Detect which cell encompasses the target text, then output its (X, Y) center coordinate. 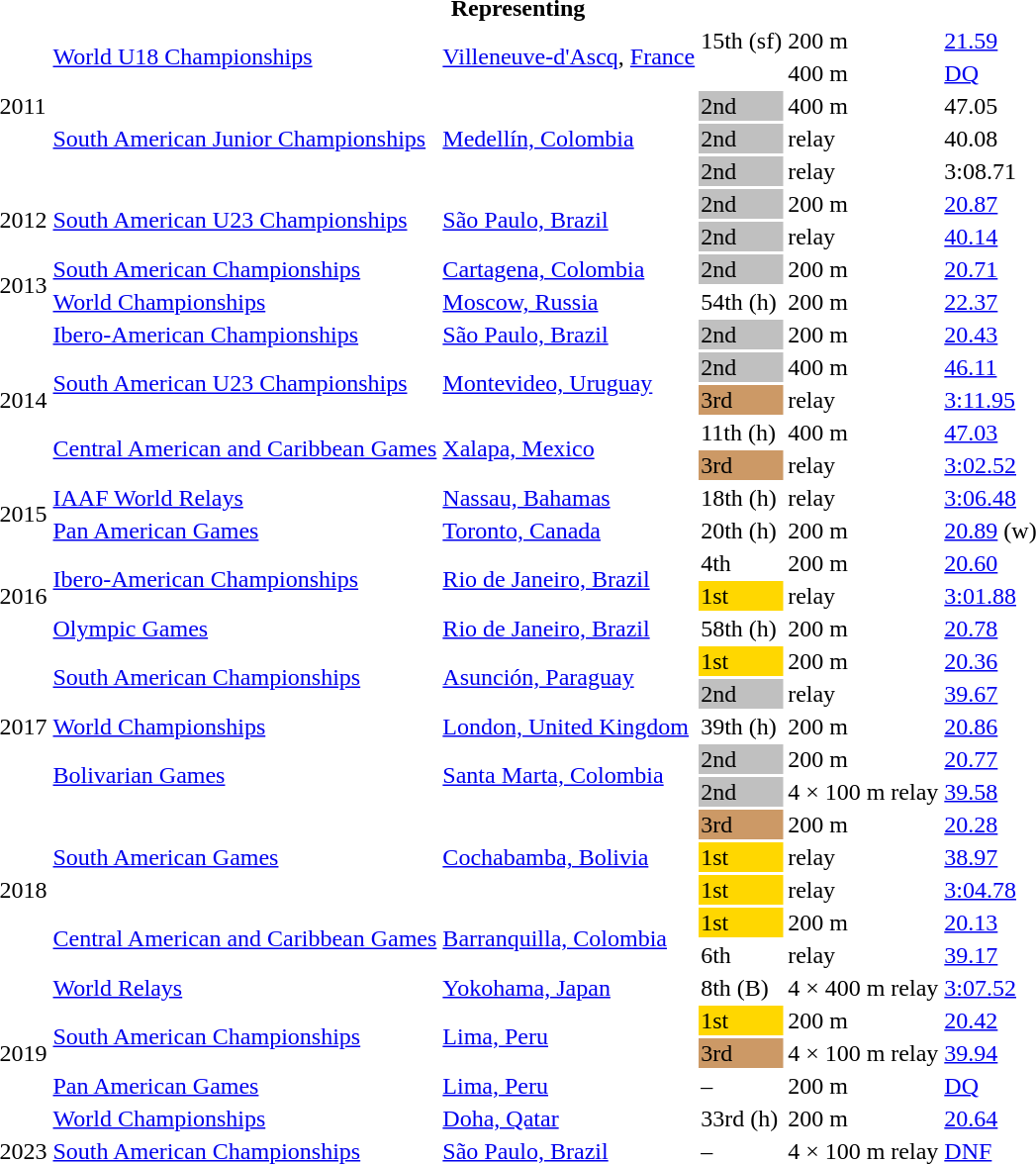
Medellín, Colombia (569, 139)
4th (742, 563)
Santa Marta, Colombia (569, 776)
South American Games (245, 857)
Toronto, Canada (569, 531)
Cartagena, Colombia (569, 269)
Yokohama, Japan (569, 988)
18th (h) (742, 498)
Doha, Qatar (569, 1118)
– (742, 1086)
11th (h) (742, 433)
Moscow, Russia (569, 302)
South American Junior Championships (245, 139)
Villeneuve-d'Ascq, France (569, 57)
Nassau, Bahamas (569, 498)
33rd (h) (742, 1118)
IAAF World Relays (245, 498)
World Relays (245, 988)
Xalapa, Mexico (569, 449)
Cochabamba, Bolivia (569, 857)
London, United Kingdom (569, 727)
54th (h) (742, 302)
Barranquilla, Colombia (569, 938)
Asunción, Paraguay (569, 677)
4 × 400 m relay (863, 988)
20th (h) (742, 531)
Olympic Games (245, 629)
Bolivarian Games (245, 776)
39th (h) (742, 727)
58th (h) (742, 629)
15th (sf) (742, 41)
World U18 Championships (245, 57)
6th (742, 955)
8th (B) (742, 988)
Montevideo, Uruguay (569, 384)
